Output the [X, Y] coordinate of the center of the cell containing the given text.  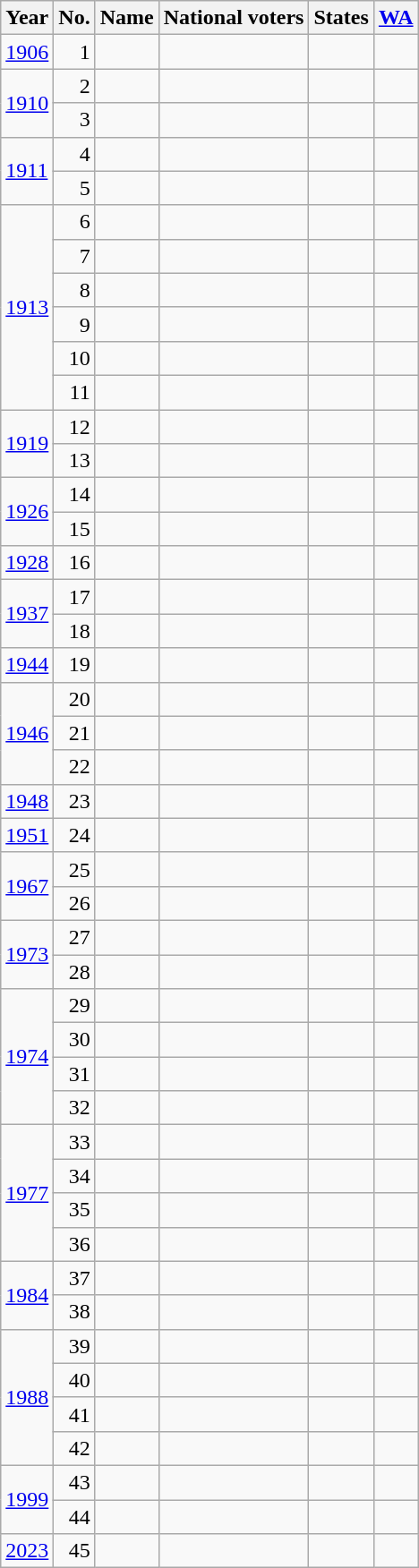
No. [74, 18]
24 [74, 835]
37 [74, 1278]
1913 [27, 307]
35 [74, 1210]
36 [74, 1244]
29 [74, 1006]
1999 [27, 1499]
18 [74, 631]
17 [74, 597]
22 [74, 767]
1910 [27, 103]
41 [74, 1414]
1911 [27, 171]
26 [74, 903]
States [341, 18]
34 [74, 1176]
10 [74, 358]
21 [74, 733]
15 [74, 529]
1937 [27, 614]
1988 [27, 1397]
40 [74, 1380]
Name [127, 18]
2 [74, 86]
32 [74, 1108]
38 [74, 1312]
1906 [27, 52]
13 [74, 461]
20 [74, 699]
1 [74, 52]
1973 [27, 954]
4 [74, 154]
Year [27, 18]
1984 [27, 1295]
45 [74, 1551]
14 [74, 495]
39 [74, 1346]
9 [74, 324]
7 [74, 256]
3 [74, 120]
2023 [27, 1551]
1967 [27, 886]
25 [74, 869]
33 [74, 1142]
1946 [27, 733]
6 [74, 222]
16 [74, 563]
43 [74, 1482]
31 [74, 1074]
1977 [27, 1193]
27 [74, 937]
8 [74, 290]
44 [74, 1517]
19 [74, 665]
30 [74, 1040]
11 [74, 392]
28 [74, 971]
1928 [27, 563]
1948 [27, 801]
1944 [27, 665]
WA [396, 18]
5 [74, 188]
National voters [234, 18]
23 [74, 801]
1919 [27, 444]
1951 [27, 835]
12 [74, 427]
1926 [27, 512]
1974 [27, 1057]
42 [74, 1448]
